Extract the (x, y) coordinate from the center of the cell holding the provided text.  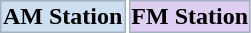
AM Station (62, 16)
FM Station (190, 16)
